Identify which cell holds the provided text, then report its (X, Y) central coordinate. 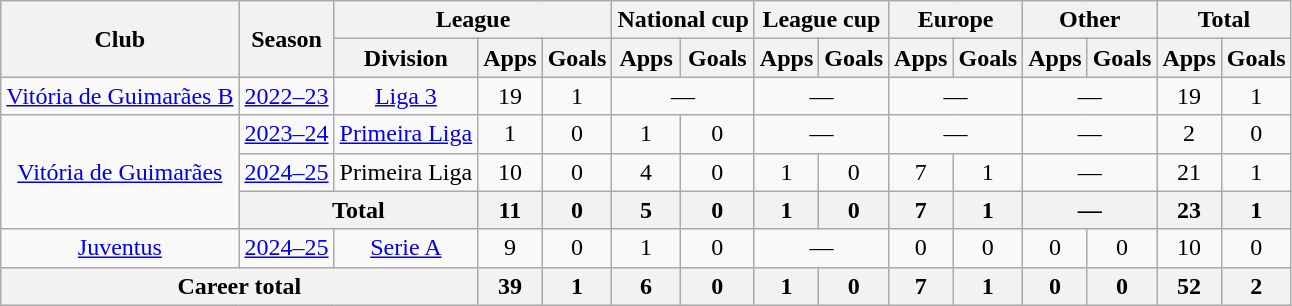
23 (1189, 210)
4 (646, 172)
Vitória de Guimarães (120, 172)
Europe (956, 20)
Liga 3 (406, 96)
Vitória de Guimarães B (120, 96)
Club (120, 39)
6 (646, 286)
League cup (821, 20)
21 (1189, 172)
Juventus (120, 248)
League (473, 20)
Division (406, 58)
Career total (240, 286)
2023–24 (286, 134)
39 (510, 286)
Season (286, 39)
National cup (683, 20)
Serie A (406, 248)
52 (1189, 286)
5 (646, 210)
2022–23 (286, 96)
Other (1090, 20)
11 (510, 210)
9 (510, 248)
